From the cell containing the given text, extract its center point as [X, Y] coordinate. 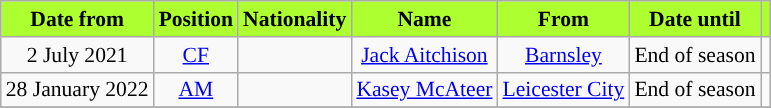
Name [424, 19]
Leicester City [564, 90]
From [564, 19]
Date from [78, 19]
Nationality [294, 19]
AM [196, 90]
2 July 2021 [78, 55]
Date until [694, 19]
Barnsley [564, 55]
28 January 2022 [78, 90]
CF [196, 55]
Kasey McAteer [424, 90]
Jack Aitchison [424, 55]
Position [196, 19]
